Search for the cell housing the specified text and yield its [x, y] center coordinate. 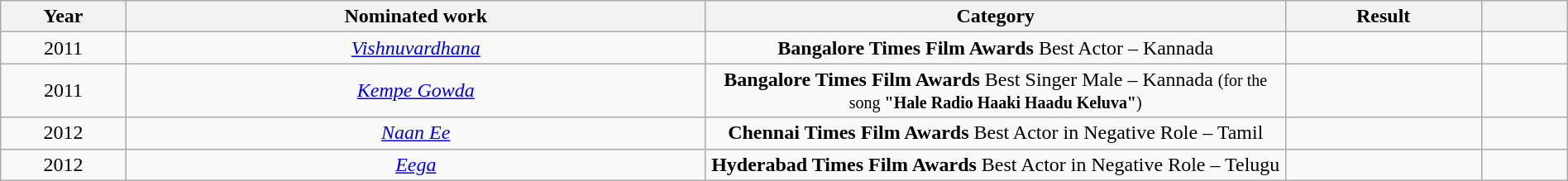
Year [64, 17]
Result [1383, 17]
Nominated work [415, 17]
Bangalore Times Film Awards Best Actor – Kannada [996, 48]
Naan Ee [415, 133]
Hyderabad Times Film Awards Best Actor in Negative Role – Telugu [996, 164]
Category [996, 17]
Bangalore Times Film Awards Best Singer Male – Kannada (for the song "Hale Radio Haaki Haadu Keluva") [996, 91]
Chennai Times Film Awards Best Actor in Negative Role – Tamil [996, 133]
Kempe Gowda [415, 91]
Eega [415, 164]
Vishnuvardhana [415, 48]
